Capture the cell that displays the provided text and extract its [x, y] central coordinate. 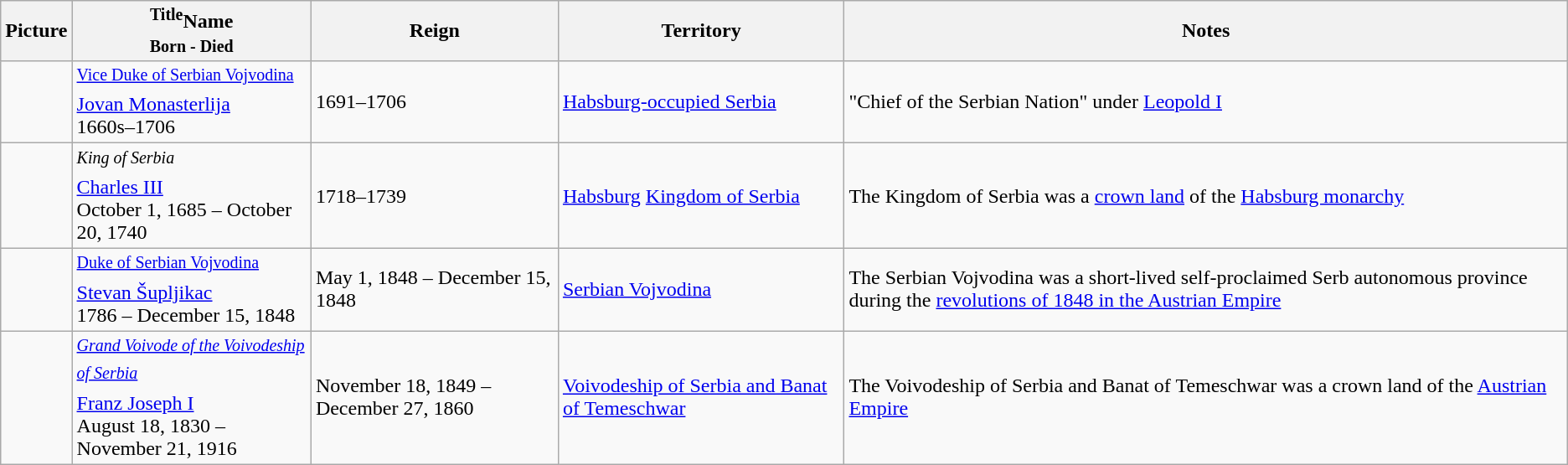
"Chief of the Serbian Nation" under Leopold I [1206, 102]
Grand Voivode of the Voivodeship of Serbia Franz Joseph I August 18, 1830 – November 21, 1916 [191, 397]
Vice Duke of Serbian Vojvodina Jovan Monasterlija 1660s–1706 [191, 102]
The Kingdom of Serbia was a crown land of the Habsburg monarchy [1206, 196]
King of Serbia Charles III October 1, 1685 – October 20, 1740 [191, 196]
May 1, 1848 – December 15, 1848 [434, 290]
1718–1739 [434, 196]
Voivodeship of Serbia and Banat of Temeschwar [701, 397]
November 18, 1849 – December 27, 1860 [434, 397]
Duke of Serbian Vojvodina Stevan Šupljikac 1786 – December 15, 1848 [191, 290]
The Serbian Vojvodina was a short-lived self-proclaimed Serb autonomous province during the revolutions of 1848 in the Austrian Empire [1206, 290]
Notes [1206, 31]
The Voivodeship of Serbia and Banat of Temeschwar was a crown land of the Austrian Empire [1206, 397]
Territory [701, 31]
Habsburg-occupied Serbia [701, 102]
Habsburg Kingdom of Serbia [701, 196]
Reign [434, 31]
1691–1706 [434, 102]
TitleNameBorn - Died [191, 31]
Serbian Vojvodina [701, 290]
Picture [37, 31]
